Find where the given text appears and provide that cell's center as [x, y] coordinate. 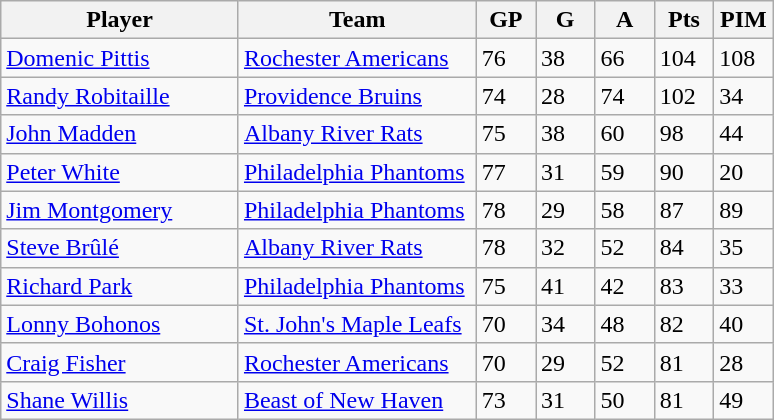
58 [624, 210]
84 [684, 248]
41 [566, 286]
A [624, 20]
Team [357, 20]
Steve Brûlé [120, 248]
59 [624, 172]
20 [744, 172]
33 [744, 286]
Richard Park [120, 286]
82 [684, 324]
77 [506, 172]
48 [624, 324]
Player [120, 20]
St. John's Maple Leafs [357, 324]
42 [624, 286]
90 [684, 172]
Jim Montgomery [120, 210]
John Madden [120, 134]
108 [744, 58]
Randy Robitaille [120, 96]
98 [684, 134]
Pts [684, 20]
PIM [744, 20]
Shane Willis [120, 400]
44 [744, 134]
49 [744, 400]
50 [624, 400]
Providence Bruins [357, 96]
40 [744, 324]
83 [684, 286]
Beast of New Haven [357, 400]
87 [684, 210]
66 [624, 58]
73 [506, 400]
Domenic Pittis [120, 58]
GP [506, 20]
102 [684, 96]
Peter White [120, 172]
76 [506, 58]
89 [744, 210]
35 [744, 248]
Lonny Bohonos [120, 324]
G [566, 20]
Craig Fisher [120, 362]
104 [684, 58]
60 [624, 134]
32 [566, 248]
